From the cell containing the given text, extract its center point as [X, Y] coordinate. 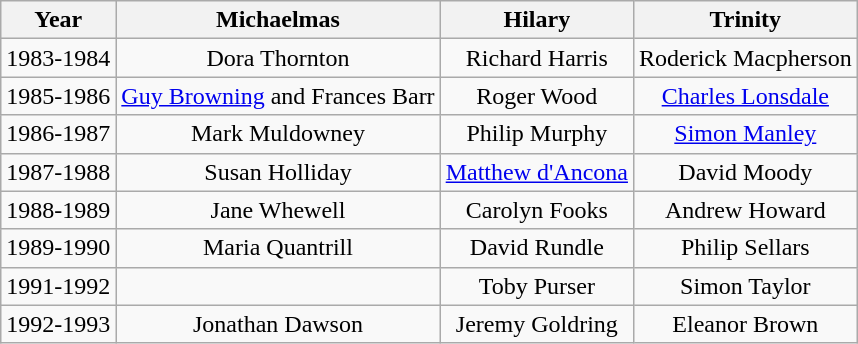
Roger Wood [536, 96]
Jonathan Dawson [278, 324]
1985-1986 [58, 96]
1987-1988 [58, 172]
Roderick Macpherson [745, 58]
1991-1992 [58, 286]
Andrew Howard [745, 210]
1988-1989 [58, 210]
1983-1984 [58, 58]
Jeremy Goldring [536, 324]
Eleanor Brown [745, 324]
Maria Quantrill [278, 248]
Dora Thornton [278, 58]
Simon Manley [745, 134]
Carolyn Fooks [536, 210]
Hilary [536, 20]
David Rundle [536, 248]
Charles Lonsdale [745, 96]
Mark Muldowney [278, 134]
Philip Murphy [536, 134]
1989-1990 [58, 248]
Simon Taylor [745, 286]
Matthew d'Ancona [536, 172]
David Moody [745, 172]
Jane Whewell [278, 210]
Toby Purser [536, 286]
Richard Harris [536, 58]
Philip Sellars [745, 248]
1986-1987 [58, 134]
Trinity [745, 20]
Michaelmas [278, 20]
Susan Holliday [278, 172]
Year [58, 20]
1992-1993 [58, 324]
Guy Browning and Frances Barr [278, 96]
